Extract the [x, y] coordinate from the center of the cell holding the provided text.  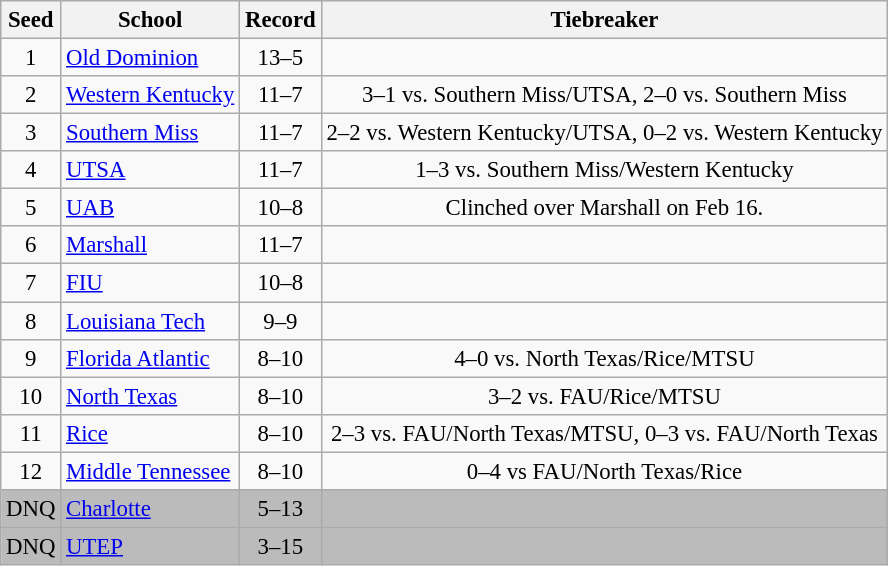
2–2 vs. Western Kentucky/UTSA, 0–2 vs. Western Kentucky [604, 133]
Tiebreaker [604, 20]
2–3 vs. FAU/North Texas/MTSU, 0–3 vs. FAU/North Texas [604, 433]
1 [31, 58]
Record [280, 20]
Marshall [150, 245]
Louisiana Tech [150, 321]
13–5 [280, 58]
5 [31, 208]
FIU [150, 283]
Charlotte [150, 509]
1–3 vs. Southern Miss/Western Kentucky [604, 170]
5–13 [280, 509]
0–4 vs FAU/North Texas/Rice [604, 471]
6 [31, 245]
Rice [150, 433]
North Texas [150, 396]
10 [31, 396]
Seed [31, 20]
Florida Atlantic [150, 358]
3–2 vs. FAU/Rice/MTSU [604, 396]
Western Kentucky [150, 95]
Middle Tennessee [150, 471]
11 [31, 433]
UTSA [150, 170]
4 [31, 170]
8 [31, 321]
4–0 vs. North Texas/Rice/MTSU [604, 358]
UTEP [150, 546]
3–1 vs. Southern Miss/UTSA, 2–0 vs. Southern Miss [604, 95]
3 [31, 133]
9 [31, 358]
UAB [150, 208]
2 [31, 95]
12 [31, 471]
9–9 [280, 321]
Clinched over Marshall on Feb 16. [604, 208]
7 [31, 283]
Southern Miss [150, 133]
Old Dominion [150, 58]
3–15 [280, 546]
School [150, 20]
